Return (x, y) of the center of cell containing provided text 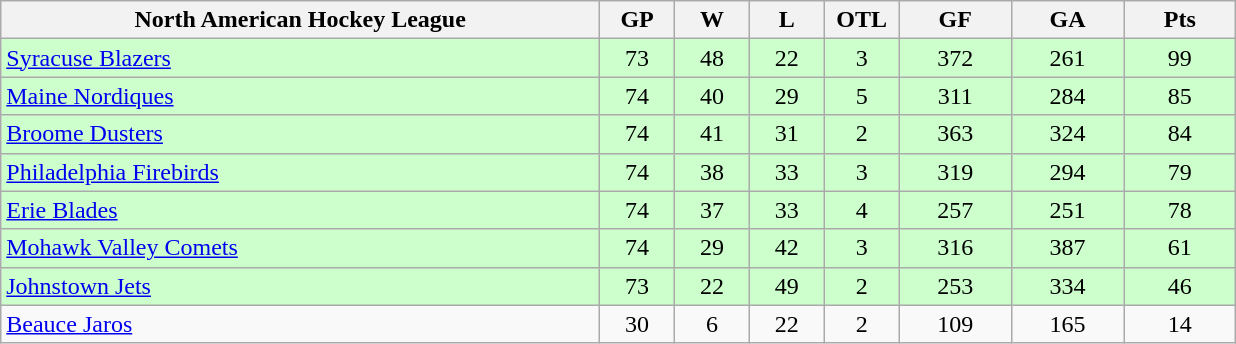
Erie Blades (300, 210)
165 (1067, 324)
GF (955, 20)
Pts (1180, 20)
4 (862, 210)
Maine Nordiques (300, 96)
372 (955, 58)
79 (1180, 172)
Beauce Jaros (300, 324)
257 (955, 210)
Philadelphia Firebirds (300, 172)
78 (1180, 210)
363 (955, 134)
42 (786, 248)
31 (786, 134)
109 (955, 324)
316 (955, 248)
W (712, 20)
6 (712, 324)
61 (1180, 248)
48 (712, 58)
37 (712, 210)
99 (1180, 58)
319 (955, 172)
38 (712, 172)
284 (1067, 96)
North American Hockey League (300, 20)
30 (638, 324)
GP (638, 20)
Mohawk Valley Comets (300, 248)
261 (1067, 58)
334 (1067, 286)
253 (955, 286)
85 (1180, 96)
251 (1067, 210)
Broome Dusters (300, 134)
L (786, 20)
311 (955, 96)
40 (712, 96)
324 (1067, 134)
387 (1067, 248)
84 (1180, 134)
GA (1067, 20)
5 (862, 96)
Johnstown Jets (300, 286)
14 (1180, 324)
49 (786, 286)
OTL (862, 20)
294 (1067, 172)
41 (712, 134)
Syracuse Blazers (300, 58)
46 (1180, 286)
